Find where the given text appears and provide that cell's center as (x, y) coordinate. 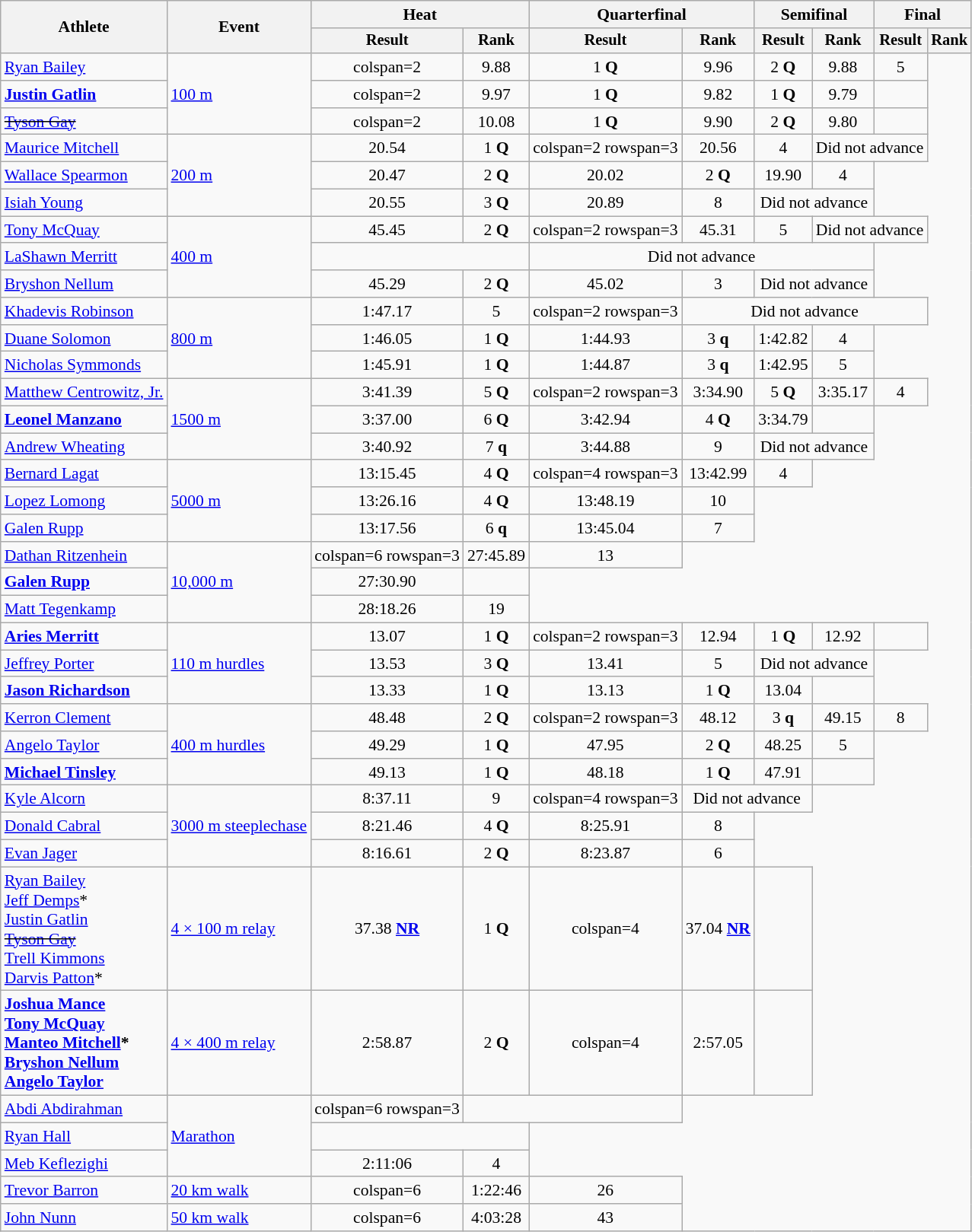
47.91 (783, 772)
Final (923, 14)
37.38 NR (387, 928)
10.08 (496, 122)
400 m hurdles (239, 744)
Nicholas Symmonds (84, 365)
Trevor Barron (84, 1191)
9.96 (719, 67)
John Nunn (84, 1218)
3:34.79 (783, 420)
3:34.90 (719, 393)
Kyle Alcorn (84, 799)
Semifinal (814, 14)
Justin Gatlin (84, 94)
3:40.92 (387, 447)
12.94 (719, 637)
47.95 (606, 745)
Abdi Abdirahman (84, 1109)
Khadevis Robinson (84, 311)
13.13 (606, 691)
Maurice Mitchell (84, 148)
13.53 (387, 664)
1:44.87 (606, 365)
8:37.11 (387, 799)
13.04 (783, 691)
26 (606, 1191)
Matt Tegenkamp (84, 610)
27:45.89 (496, 556)
49.15 (843, 718)
19 (496, 610)
Meb Keflezighi (84, 1164)
1500 m (239, 420)
4 × 400 m relay (239, 1043)
Dathan Ritzenhein (84, 556)
13:17.56 (387, 528)
Matthew Centrowitz, Jr. (84, 393)
3000 m steeplechase (239, 826)
Marathon (239, 1137)
2:11:06 (387, 1164)
10,000 m (239, 583)
Bryshon Nellum (84, 284)
37.04 NR (719, 928)
200 m (239, 175)
Michael Tinsley (84, 772)
19.90 (783, 176)
8:21.46 (387, 826)
2:57.05 (719, 1043)
Jeffrey Porter (84, 664)
13 (606, 556)
7 q (496, 447)
20.56 (719, 148)
45.31 (719, 230)
9.97 (496, 94)
28:18.26 (387, 610)
7 (719, 528)
Joshua ManceTony McQuayManteo Mitchell*Bryshon NellumAngelo Taylor (84, 1043)
13:15.45 (387, 474)
110 m hurdles (239, 664)
3:41.39 (387, 393)
48.25 (783, 745)
1:42.82 (783, 339)
Wallace Spearmon (84, 176)
1:46.05 (387, 339)
5000 m (239, 501)
6 (719, 854)
Tyson Gay (84, 122)
Jason Richardson (84, 691)
8:25.91 (606, 826)
2:58.87 (387, 1043)
Ryan BaileyJeff Demps*Justin GatlinTyson GayTrell KimmonsDarvis Patton* (84, 928)
43 (606, 1218)
3:44.88 (606, 447)
13:42.99 (719, 474)
3:42.94 (606, 420)
48.48 (387, 718)
9.80 (843, 122)
Bernard Lagat (84, 474)
13:45.04 (606, 528)
400 m (239, 257)
3 (719, 284)
Heat (420, 14)
Andrew Wheating (84, 447)
20.89 (606, 203)
Tony McQuay (84, 230)
9.79 (843, 94)
4:03:28 (496, 1218)
Quarterfinal (642, 14)
Kerron Clement (84, 718)
13:48.19 (606, 501)
Duane Solomon (84, 339)
Evan Jager (84, 854)
Leonel Manzano (84, 420)
Ryan Bailey (84, 67)
8:23.87 (606, 854)
Donald Cabral (84, 826)
20.55 (387, 203)
48.12 (719, 718)
3:37.00 (387, 420)
8:16.61 (387, 854)
1:44.93 (606, 339)
10 (719, 501)
48.18 (606, 772)
Aries Merritt (84, 637)
20 km walk (239, 1191)
6 Q (496, 420)
1:45.91 (387, 365)
Athlete (84, 27)
20.54 (387, 148)
Angelo Taylor (84, 745)
20.02 (606, 176)
LaShawn Merritt (84, 257)
45.02 (606, 284)
100 m (239, 94)
6 q (496, 528)
9.82 (719, 94)
50 km walk (239, 1218)
Isiah Young (84, 203)
12.92 (843, 637)
800 m (239, 338)
4 × 100 m relay (239, 928)
49.13 (387, 772)
45.45 (387, 230)
13.33 (387, 691)
13.41 (606, 664)
1:42.95 (783, 365)
13:26.16 (387, 501)
Ryan Hall (84, 1137)
27:30.90 (387, 582)
9.90 (719, 122)
Event (239, 27)
13.07 (387, 637)
Lopez Lomong (84, 501)
3:35.17 (843, 393)
20.47 (387, 176)
45.29 (387, 284)
1:47.17 (387, 311)
1:22:46 (496, 1191)
49.29 (387, 745)
